Determine the (X, Y) coordinate at the center of the cell enclosing the given text.  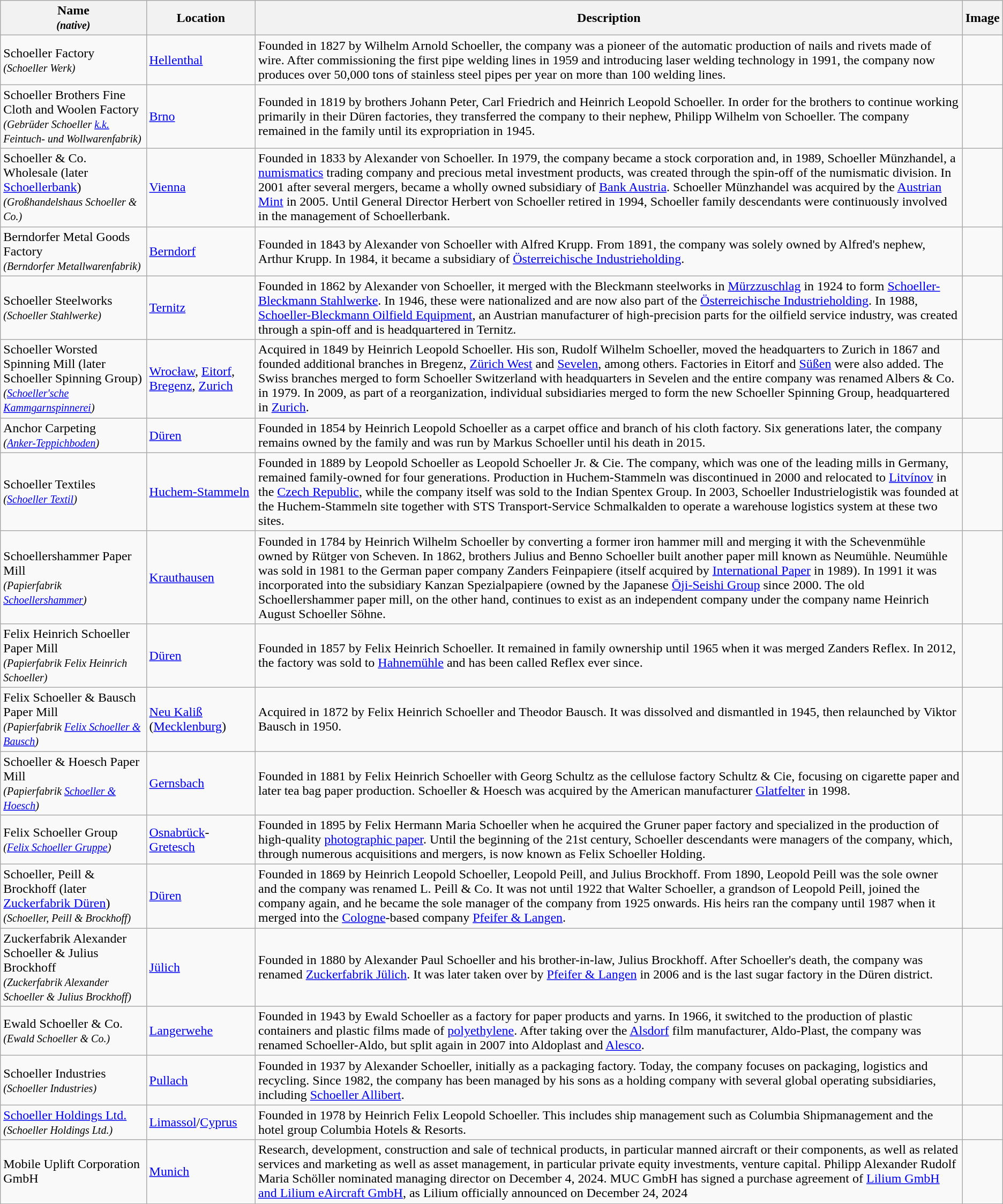
Schoeller Holdings Ltd.(Schoeller Holdings Ltd.) (73, 1123)
Description (609, 18)
Neu Kaliß (Mecklenburg) (200, 719)
Image (983, 18)
Limassol/Cyprus (200, 1123)
Felix Schoeller Group(Felix Schoeller Gruppe) (73, 840)
Jülich (200, 967)
Osnabrück-Gretesch (200, 840)
Huchem-Stammeln (200, 492)
Brno (200, 117)
Mobile Uplift Corporation GmbH (73, 1172)
Schoeller & Co. Wholesale (later Schoellerbank)(Großhandelshaus Schoeller & Co.) (73, 187)
Acquired in 1872 by Felix Heinrich Schoeller and Theodor Bausch. It was dissolved and dismantled in 1945, then relaunched by Viktor Bausch in 1950. (609, 719)
Schoeller, Peill & Brockhoff (later Zuckerfabrik Düren)(Schoeller, Peill & Brockhoff) (73, 897)
Munich (200, 1172)
Schoeller Textiles(Schoeller Textil) (73, 492)
Zuckerfabrik Alexander Schoeller & Julius Brockhoff (Zuckerfabrik Alexander Schoeller & Julius Brockhoff) (73, 967)
Schoellershammer Paper Mill(Papierfabrik Schoellershammer) (73, 577)
Langerwehe (200, 1031)
Gernsbach (200, 783)
Schoeller & Hoesch Paper Mill(Papierfabrik Schoeller & Hoesch) (73, 783)
Wrocław, Eitorf, Bregenz, Zurich (200, 379)
Anchor Carpeting(Anker-Teppichboden) (73, 435)
Felix Schoeller & Bausch Paper Mill(Papierfabrik Felix Schoeller & Bausch) (73, 719)
Hellenthal (200, 60)
Schoeller Brothers Fine Cloth and Woolen Factory (Gebrüder Schoeller k.k. Feintuch- und Wollwarenfabrik) (73, 117)
Felix Heinrich Schoeller Paper Mill(Papierfabrik Felix Heinrich Schoeller) (73, 656)
Location (200, 18)
Schoeller Industries (Schoeller Industries) (73, 1080)
Schoeller Steelworks(Schoeller Stahlwerke) (73, 307)
Ewald Schoeller & Co. (Ewald Schoeller & Co.) (73, 1031)
Schoeller Worsted Spinning Mill (later Schoeller Spinning Group)(Schoeller'sche Kammgarnspinnerei) (73, 379)
Krauthausen (200, 577)
Ternitz (200, 307)
Pullach (200, 1080)
Schoeller Factory (Schoeller Werk) (73, 60)
Berndorfer Metal Goods Factory(Berndorfer Metallwarenfabrik) (73, 251)
Vienna (200, 187)
Name (native) (73, 18)
Berndorf (200, 251)
